Detect which cell encompasses the target text, then output its (x, y) center coordinate. 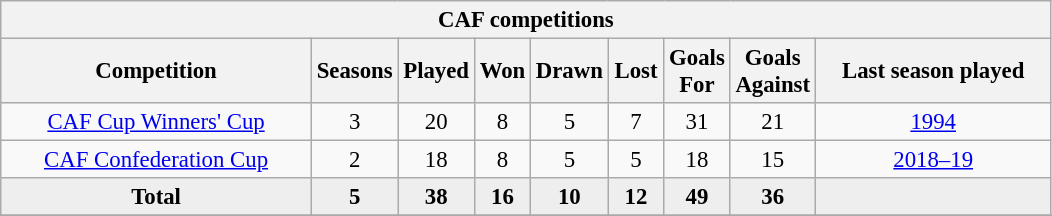
21 (772, 122)
49 (697, 197)
31 (697, 122)
CAF Cup Winners' Cup (156, 122)
CAF competitions (526, 20)
Won (502, 72)
Last season played (933, 72)
Goals For (697, 72)
12 (636, 197)
Goals Against (772, 72)
16 (502, 197)
Seasons (354, 72)
CAF Confederation Cup (156, 160)
Total (156, 197)
2018–19 (933, 160)
Played (436, 72)
2 (354, 160)
20 (436, 122)
7 (636, 122)
15 (772, 160)
Competition (156, 72)
Lost (636, 72)
10 (570, 197)
3 (354, 122)
Drawn (570, 72)
36 (772, 197)
38 (436, 197)
1994 (933, 122)
